From the cell containing the given text, extract its center point as (x, y) coordinate. 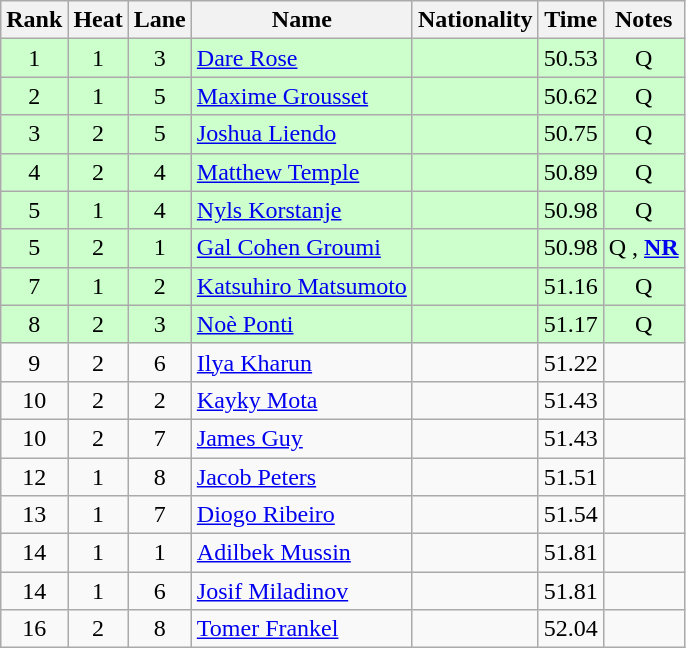
Katsuhiro Matsumoto (302, 286)
50.89 (570, 172)
Notes (644, 20)
Kayky Mota (302, 400)
Dare Rose (302, 58)
Maxime Grousset (302, 96)
Jacob Peters (302, 477)
Time (570, 20)
51.22 (570, 362)
Tomer Frankel (302, 629)
Noè Ponti (302, 324)
12 (34, 477)
Gal Cohen Groumi (302, 248)
Lane (160, 20)
13 (34, 515)
51.16 (570, 286)
51.17 (570, 324)
Diogo Ribeiro (302, 515)
Q , NR (644, 248)
Adilbek Mussin (302, 553)
50.53 (570, 58)
Name (302, 20)
Joshua Liendo (302, 134)
16 (34, 629)
9 (34, 362)
Nationality (475, 20)
James Guy (302, 438)
Josif Miladinov (302, 591)
Heat (98, 20)
Ilya Kharun (302, 362)
Rank (34, 20)
50.62 (570, 96)
51.51 (570, 477)
Matthew Temple (302, 172)
52.04 (570, 629)
50.75 (570, 134)
51.54 (570, 515)
Nyls Korstanje (302, 210)
